Search for the cell housing the specified text and yield its (X, Y) center coordinate. 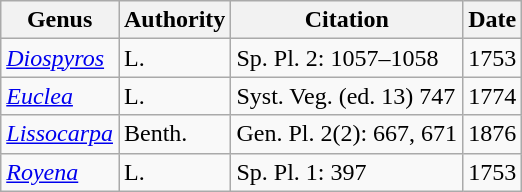
Sp. Pl. 2: 1057–1058 (347, 58)
Diospyros (60, 58)
Lissocarpa (60, 134)
Date (492, 20)
Syst. Veg. (ed. 13) 747 (347, 96)
Euclea (60, 96)
Authority (174, 20)
Royena (60, 172)
1774 (492, 96)
Genus (60, 20)
1876 (492, 134)
Benth. (174, 134)
Sp. Pl. 1: 397 (347, 172)
Citation (347, 20)
Gen. Pl. 2(2): 667, 671 (347, 134)
